Search for the cell housing the specified text and yield its (X, Y) center coordinate. 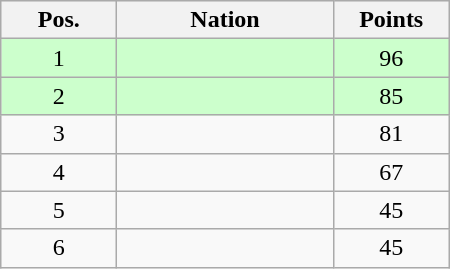
Points (391, 20)
Pos. (59, 20)
1 (59, 58)
96 (391, 58)
67 (391, 172)
81 (391, 134)
3 (59, 134)
Nation (225, 20)
6 (59, 248)
4 (59, 172)
85 (391, 96)
2 (59, 96)
5 (59, 210)
